Capture the cell that displays the provided text and extract its [X, Y] central coordinate. 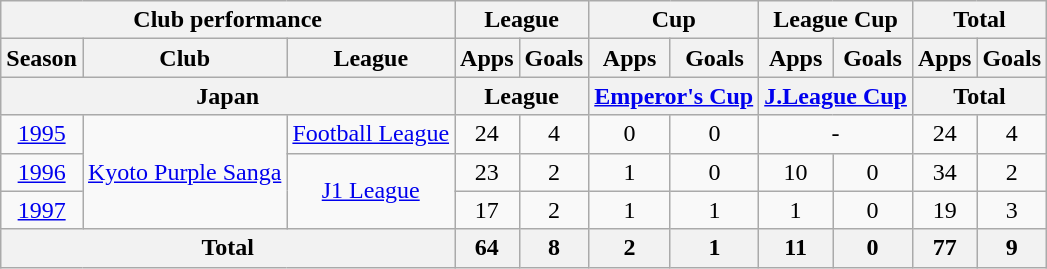
34 [944, 172]
J1 League [371, 191]
11 [796, 248]
Cup [674, 20]
10 [796, 172]
Club performance [228, 20]
77 [944, 248]
23 [487, 172]
- [836, 134]
Japan [228, 96]
1997 [42, 210]
Season [42, 58]
Emperor's Cup [674, 96]
8 [554, 248]
Kyoto Purple Sanga [184, 172]
1995 [42, 134]
3 [1012, 210]
J.League Cup [836, 96]
1996 [42, 172]
19 [944, 210]
17 [487, 210]
9 [1012, 248]
Football League [371, 134]
Club [184, 58]
64 [487, 248]
League Cup [836, 20]
